Identify which cell holds the provided text, then report its (X, Y) central coordinate. 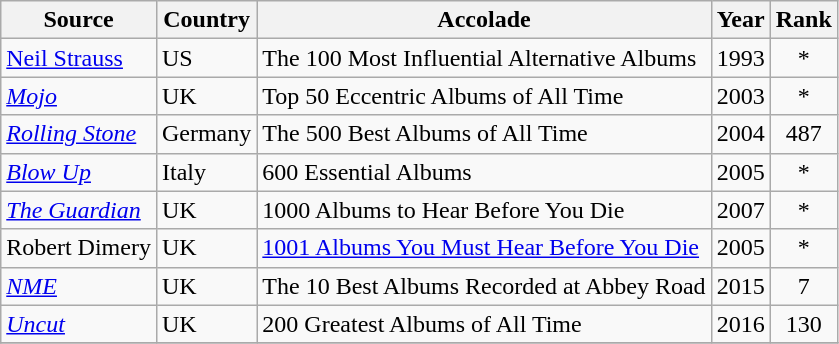
The Guardian (79, 210)
Robert Dimery (79, 248)
2003 (740, 96)
Accolade (484, 20)
200 Greatest Albums of All Time (484, 324)
2004 (740, 134)
The 500 Best Albums of All Time (484, 134)
Top 50 Eccentric Albums of All Time (484, 96)
Italy (206, 172)
NME (79, 286)
Blow Up (79, 172)
US (206, 58)
130 (804, 324)
Neil Strauss (79, 58)
2016 (740, 324)
2015 (740, 286)
Rolling Stone (79, 134)
1001 Albums You Must Hear Before You Die (484, 248)
Mojo (79, 96)
Germany (206, 134)
Year (740, 20)
1993 (740, 58)
Rank (804, 20)
The 100 Most Influential Alternative Albums (484, 58)
Source (79, 20)
487 (804, 134)
1000 Albums to Hear Before You Die (484, 210)
The 10 Best Albums Recorded at Abbey Road (484, 286)
2007 (740, 210)
Country (206, 20)
Uncut (79, 324)
7 (804, 286)
600 Essential Albums (484, 172)
